Detect which cell encompasses the target text, then output its (X, Y) center coordinate. 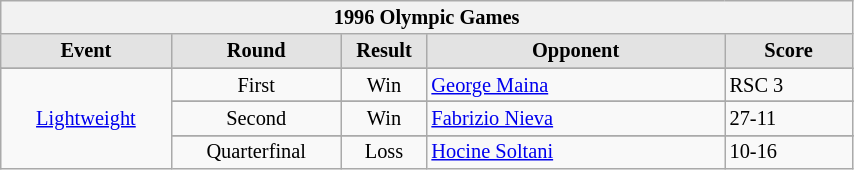
First (256, 85)
Fabrizio Nieva (576, 118)
10-16 (789, 152)
Event (86, 51)
1996 Olympic Games (427, 17)
27-11 (789, 118)
Round (256, 51)
Quarterfinal (256, 152)
Opponent (576, 51)
Score (789, 51)
George Maina (576, 85)
Result (384, 51)
RSC 3 (789, 85)
Loss (384, 152)
Hocine Soltani (576, 152)
Lightweight (86, 118)
Second (256, 118)
